Output the [X, Y] coordinate of the center of the cell containing the given text.  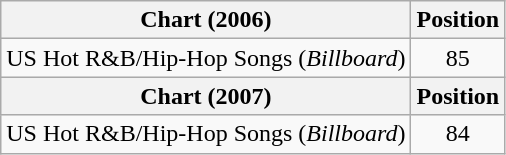
Chart (2007) [206, 96]
85 [458, 58]
84 [458, 134]
Chart (2006) [206, 20]
